Extract the (x, y) coordinate from the center of the cell holding the provided text.  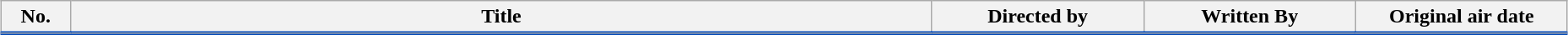
No. (35, 17)
Directed by (1038, 17)
Written By (1249, 17)
Original air date (1462, 17)
Title (501, 17)
